Extract the [x, y] coordinate from the center of the cell holding the provided text.  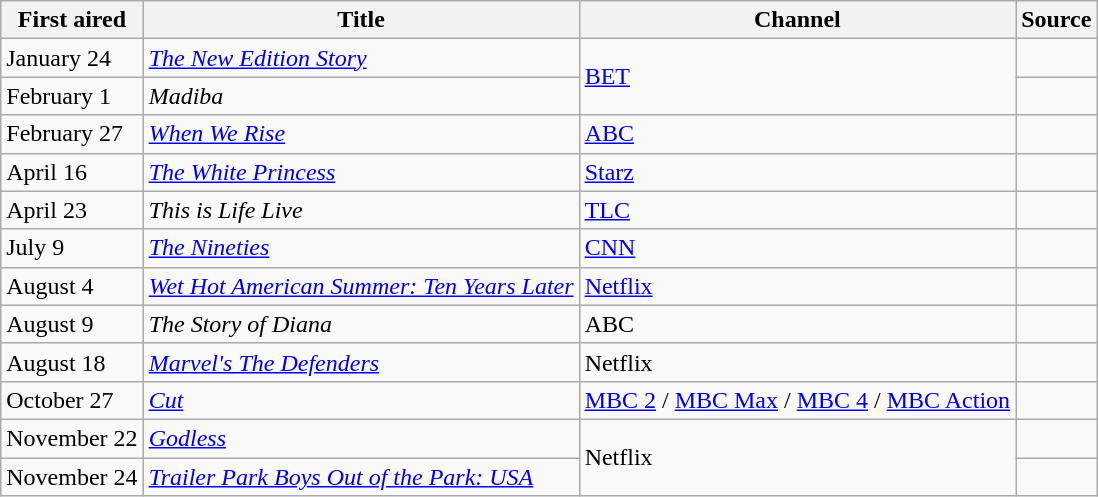
This is Life Live [361, 210]
Marvel's The Defenders [361, 362]
February 1 [72, 96]
Madiba [361, 96]
Godless [361, 438]
The White Princess [361, 172]
Source [1056, 20]
July 9 [72, 248]
April 16 [72, 172]
TLC [798, 210]
Channel [798, 20]
Starz [798, 172]
November 22 [72, 438]
Title [361, 20]
November 24 [72, 477]
MBC 2 / MBC Max / MBC 4 / MBC Action [798, 400]
The Nineties [361, 248]
February 27 [72, 134]
August 4 [72, 286]
When We Rise [361, 134]
August 9 [72, 324]
The New Edition Story [361, 58]
CNN [798, 248]
October 27 [72, 400]
Trailer Park Boys Out of the Park: USA [361, 477]
BET [798, 77]
August 18 [72, 362]
April 23 [72, 210]
First aired [72, 20]
The Story of Diana [361, 324]
January 24 [72, 58]
Wet Hot American Summer: Ten Years Later [361, 286]
Cut [361, 400]
